Search for the cell housing the specified text and yield its (x, y) center coordinate. 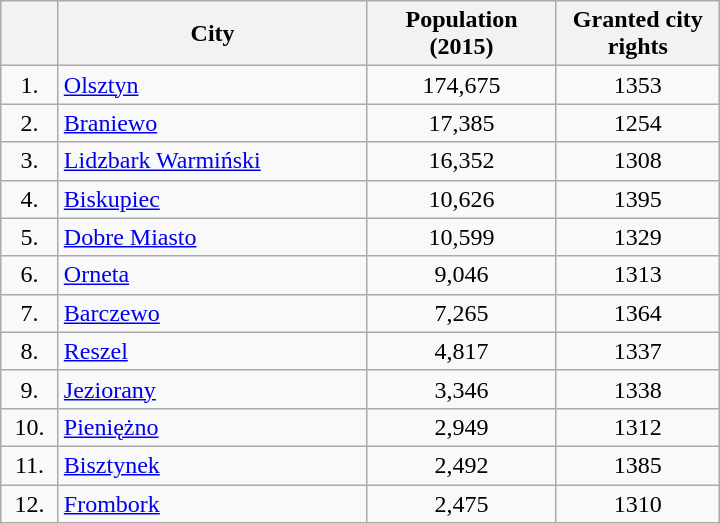
1338 (638, 389)
2. (30, 123)
16,352 (462, 161)
1353 (638, 85)
8. (30, 351)
Lidzbark Warmiński (212, 161)
4. (30, 199)
Orneta (212, 275)
Reszel (212, 351)
Bisztynek (212, 465)
9. (30, 389)
10,599 (462, 237)
1308 (638, 161)
4,817 (462, 351)
1329 (638, 237)
5. (30, 237)
Granted city rights (638, 34)
2,475 (462, 503)
City (212, 34)
11. (30, 465)
10. (30, 427)
17,385 (462, 123)
1337 (638, 351)
Population (2015) (462, 34)
Barczewo (212, 313)
2,492 (462, 465)
174,675 (462, 85)
9,046 (462, 275)
Biskupiec (212, 199)
Pieniężno (212, 427)
1310 (638, 503)
Dobre Miasto (212, 237)
1254 (638, 123)
1312 (638, 427)
7,265 (462, 313)
3,346 (462, 389)
Jeziorany (212, 389)
Olsztyn (212, 85)
10,626 (462, 199)
1395 (638, 199)
1364 (638, 313)
1. (30, 85)
Frombork (212, 503)
7. (30, 313)
Braniewo (212, 123)
1385 (638, 465)
3. (30, 161)
1313 (638, 275)
6. (30, 275)
2,949 (462, 427)
12. (30, 503)
